Scan for the cell matching the given text and deliver its [X, Y] coordinate at center. 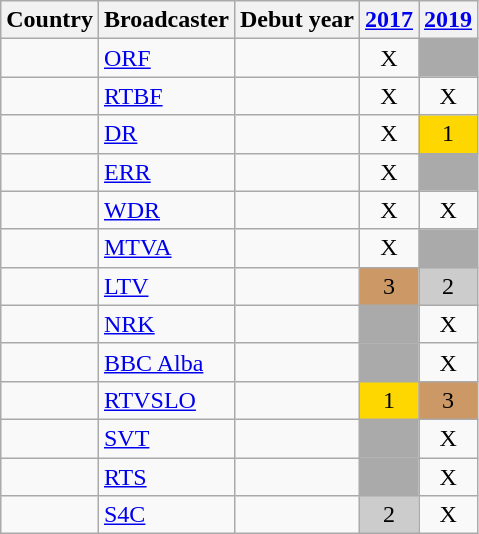
MTVA [166, 248]
Country [50, 20]
LTV [166, 286]
Debut year [296, 20]
WDR [166, 210]
2017 [388, 20]
S4C [166, 515]
2019 [448, 20]
SVT [166, 438]
BBC Alba [166, 362]
ERR [166, 172]
RTS [166, 477]
RTBF [166, 96]
ORF [166, 58]
NRK [166, 324]
Broadcaster [166, 20]
RTVSLO [166, 400]
DR [166, 134]
